Search for the cell housing the specified text and yield its (X, Y) center coordinate. 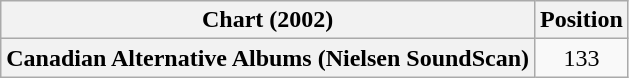
133 (582, 58)
Position (582, 20)
Chart (2002) (268, 20)
Canadian Alternative Albums (Nielsen SoundScan) (268, 58)
